Find where the given text appears and provide that cell's center as [X, Y] coordinate. 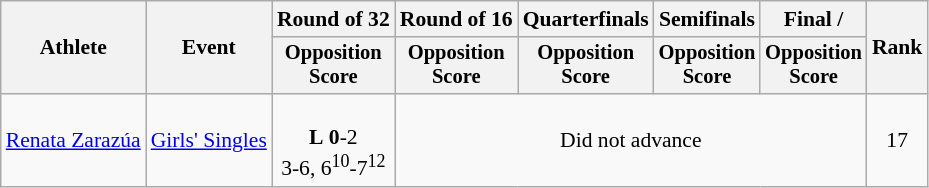
L 0-2 3-6, 610-712 [334, 140]
Athlete [74, 48]
17 [898, 140]
Girls' Singles [209, 140]
Rank [898, 48]
Renata Zarazúa [74, 140]
Quarterfinals [586, 19]
Round of 32 [334, 19]
Did not advance [631, 140]
Semifinals [708, 19]
Event [209, 48]
Final / [814, 19]
Round of 16 [456, 19]
